Output the (X, Y) coordinate of the center of the cell containing the given text.  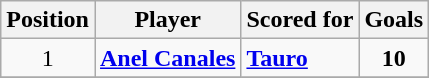
Goals (394, 20)
Tauro (300, 58)
10 (394, 58)
Player (167, 20)
Scored for (300, 20)
Anel Canales (167, 58)
Position (48, 20)
1 (48, 58)
